Extract the (X, Y) coordinate from the center of the cell holding the provided text.  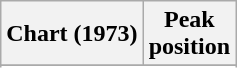
Peakposition (189, 34)
Chart (1973) (72, 34)
